Locate the cell with the specified text and output its (X, Y) center coordinate. 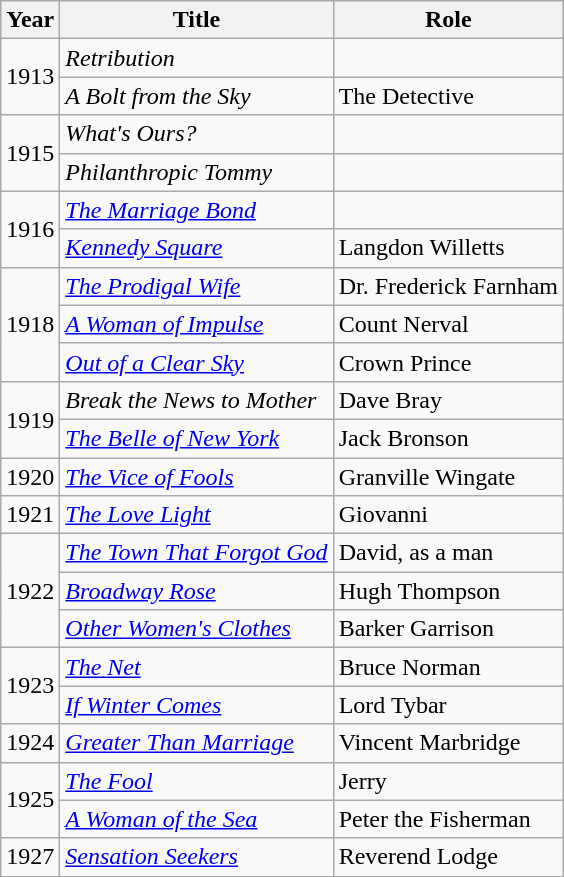
Giovanni (448, 515)
Langdon Willetts (448, 248)
The Detective (448, 96)
1924 (30, 743)
1927 (30, 857)
Dave Bray (448, 400)
Year (30, 20)
Title (196, 20)
The Net (196, 667)
Peter the Fisherman (448, 819)
The Vice of Fools (196, 477)
Hugh Thompson (448, 591)
1923 (30, 686)
The Love Light (196, 515)
Broadway Rose (196, 591)
Retribution (196, 58)
A Woman of Impulse (196, 324)
The Marriage Bond (196, 210)
Barker Garrison (448, 629)
1918 (30, 324)
1919 (30, 419)
Other Women's Clothes (196, 629)
A Bolt from the Sky (196, 96)
Count Nerval (448, 324)
A Woman of the Sea (196, 819)
Philanthropic Tommy (196, 172)
1915 (30, 153)
The Prodigal Wife (196, 286)
Bruce Norman (448, 667)
The Belle of New York (196, 438)
Jack Bronson (448, 438)
Reverend Lodge (448, 857)
Greater Than Marriage (196, 743)
Out of a Clear Sky (196, 362)
Sensation Seekers (196, 857)
Dr. Frederick Farnham (448, 286)
1922 (30, 591)
The Fool (196, 781)
Role (448, 20)
Jerry (448, 781)
1925 (30, 800)
1916 (30, 229)
Break the News to Mother (196, 400)
Granville Wingate (448, 477)
The Town That Forgot God (196, 553)
What's Ours? (196, 134)
1913 (30, 77)
Crown Prince (448, 362)
Vincent Marbridge (448, 743)
David, as a man (448, 553)
1921 (30, 515)
1920 (30, 477)
If Winter Comes (196, 705)
Kennedy Square (196, 248)
Lord Tybar (448, 705)
